Detect which cell encompasses the target text, then output its [x, y] center coordinate. 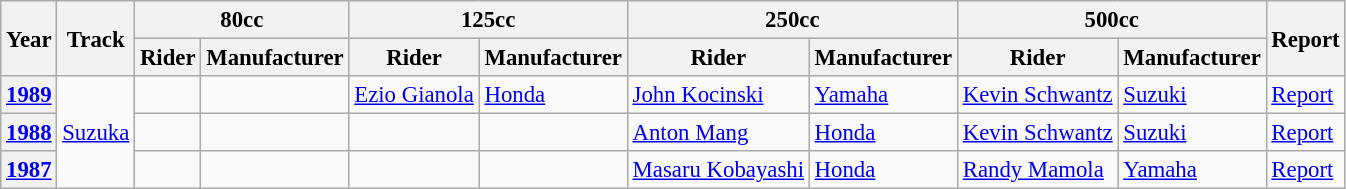
Masaru Kobayashi [718, 170]
500cc [1112, 20]
Year [29, 38]
John Kocinski [718, 95]
80cc [242, 20]
1989 [29, 95]
125cc [488, 20]
1988 [29, 133]
250cc [792, 20]
Suzuka [96, 132]
Anton Mang [718, 133]
Ezio Gianola [414, 95]
Randy Mamola [1038, 170]
Track [96, 38]
1987 [29, 170]
